Pinpoint the cell where the given text exists, returning its (X, Y) midpoint coordinate. 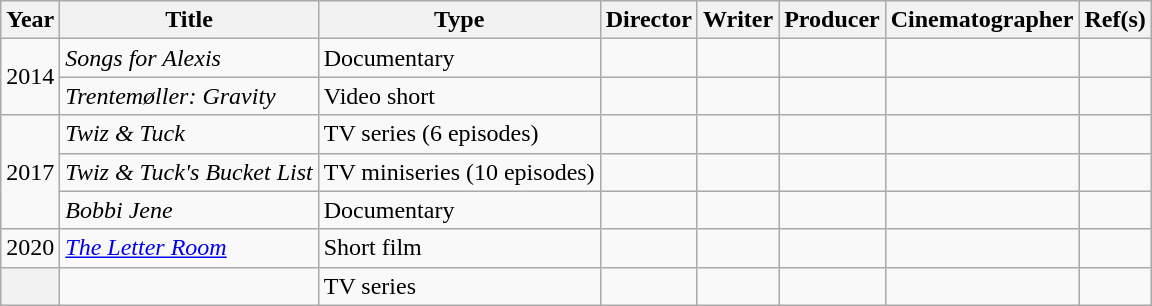
Type (459, 20)
Cinematographer (982, 20)
Director (648, 20)
2017 (30, 172)
TV miniseries (10 episodes) (459, 172)
2020 (30, 248)
Short film (459, 248)
TV series (459, 286)
Ref(s) (1115, 20)
2014 (30, 77)
Trentemøller: Gravity (189, 96)
The Letter Room (189, 248)
TV series (6 episodes) (459, 134)
Producer (832, 20)
Video short (459, 96)
Songs for Alexis (189, 58)
Title (189, 20)
Writer (738, 20)
Year (30, 20)
Twiz & Tuck's Bucket List (189, 172)
Twiz & Tuck (189, 134)
Bobbi Jene (189, 210)
